Search for the cell housing the specified text and yield its (X, Y) center coordinate. 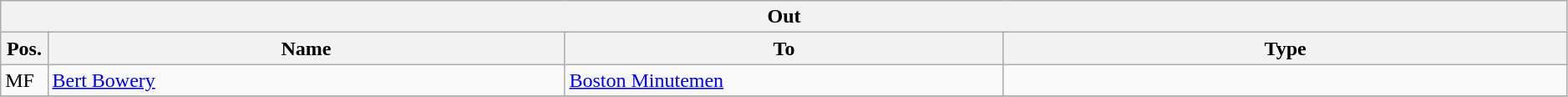
Bert Bowery (306, 80)
Boston Minutemen (784, 80)
Out (784, 17)
Type (1285, 48)
Name (306, 48)
Pos. (24, 48)
MF (24, 80)
To (784, 48)
